Locate the cell with the specified text and output its [X, Y] center coordinate. 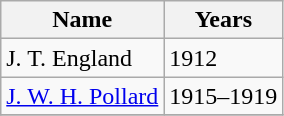
Name [82, 20]
J. T. England [82, 58]
1915–1919 [224, 96]
J. W. H. Pollard [82, 96]
1912 [224, 58]
Years [224, 20]
